Identify which cell holds the provided text, then report its [x, y] central coordinate. 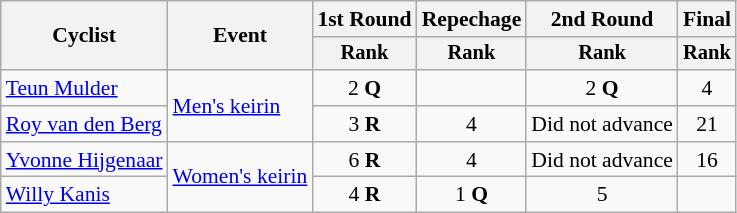
Men's keirin [240, 106]
3 R [364, 124]
Yvonne Hijgenaar [84, 160]
21 [707, 124]
5 [602, 195]
Event [240, 36]
Teun Mulder [84, 88]
Cyclist [84, 36]
16 [707, 160]
1 Q [472, 195]
Women's keirin [240, 178]
Repechage [472, 19]
Willy Kanis [84, 195]
1st Round [364, 19]
6 R [364, 160]
Final [707, 19]
Roy van den Berg [84, 124]
2nd Round [602, 19]
4 R [364, 195]
